Pinpoint the cell where the given text exists, returning its [X, Y] midpoint coordinate. 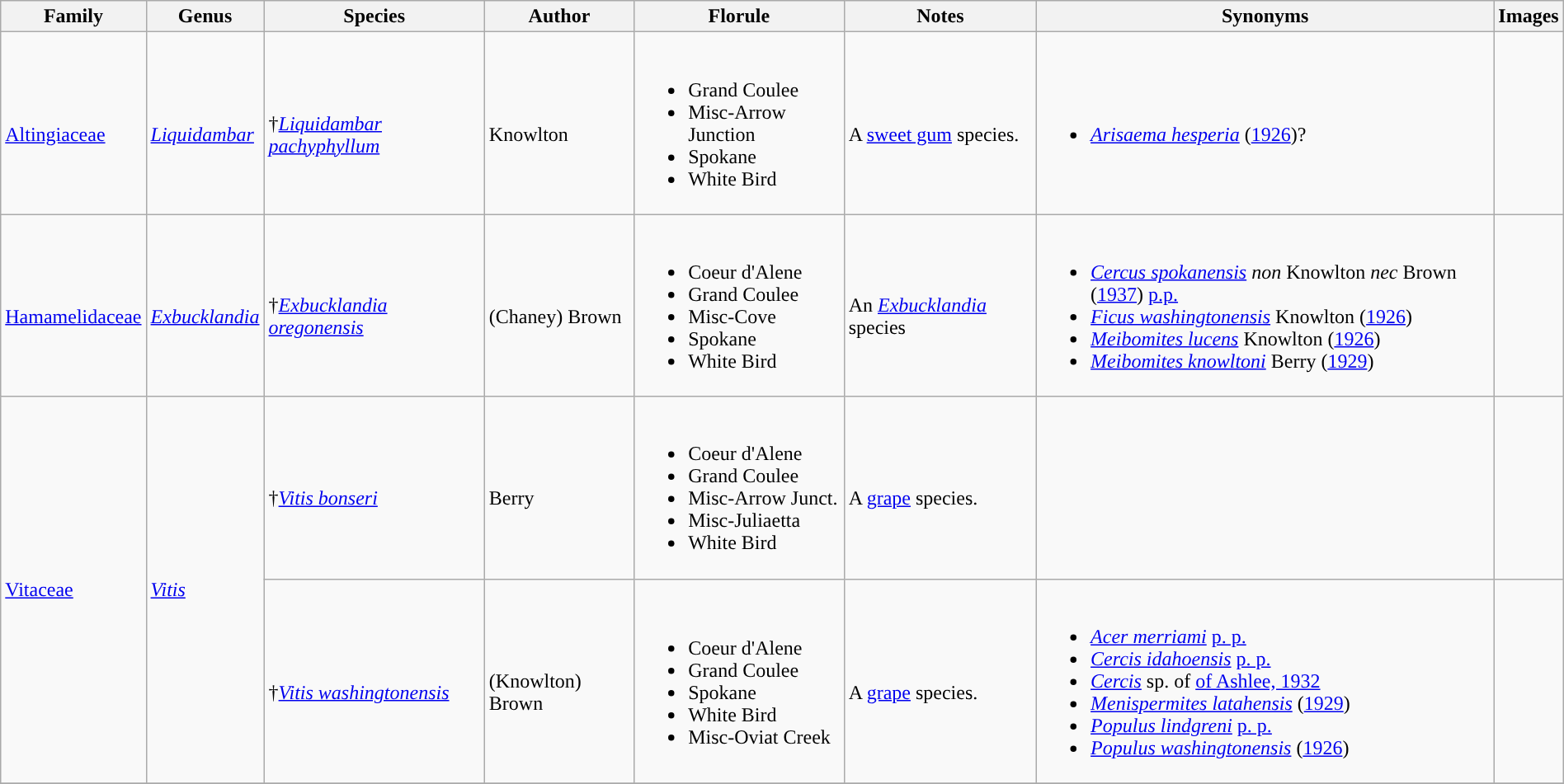
Florule [739, 16]
Grand CouleeMisc-Arrow JunctionSpokaneWhite Bird [739, 124]
(Chaney) Brown [559, 305]
Author [559, 16]
Exbucklandia [205, 305]
†Vitis washingtonensis [375, 681]
Vitaceae [73, 590]
Genus [205, 16]
Berry [559, 488]
Arisaema hesperia (1926)? [1265, 124]
†Vitis bonseri [375, 488]
Notes [940, 16]
Family [73, 16]
†Liquidambar pachyphyllum [375, 124]
†Exbucklandia oregonensis [375, 305]
An Exbucklandia species [940, 305]
Coeur d'AleneGrand CouleeMisc-Arrow Junct.Misc-JuliaettaWhite Bird [739, 488]
A sweet gum species. [940, 124]
Images [1529, 16]
Species [375, 16]
Coeur d'AleneGrand CouleeMisc-CoveSpokaneWhite Bird [739, 305]
Hamamelidaceae [73, 305]
Liquidambar [205, 124]
Vitis [205, 590]
Altingiaceae [73, 124]
Synonyms [1265, 16]
Coeur d'AleneGrand CouleeSpokaneWhite BirdMisc-Oviat Creek [739, 681]
Knowlton [559, 124]
(Knowlton) Brown [559, 681]
